Pinpoint the cell where the given text exists, returning its [x, y] midpoint coordinate. 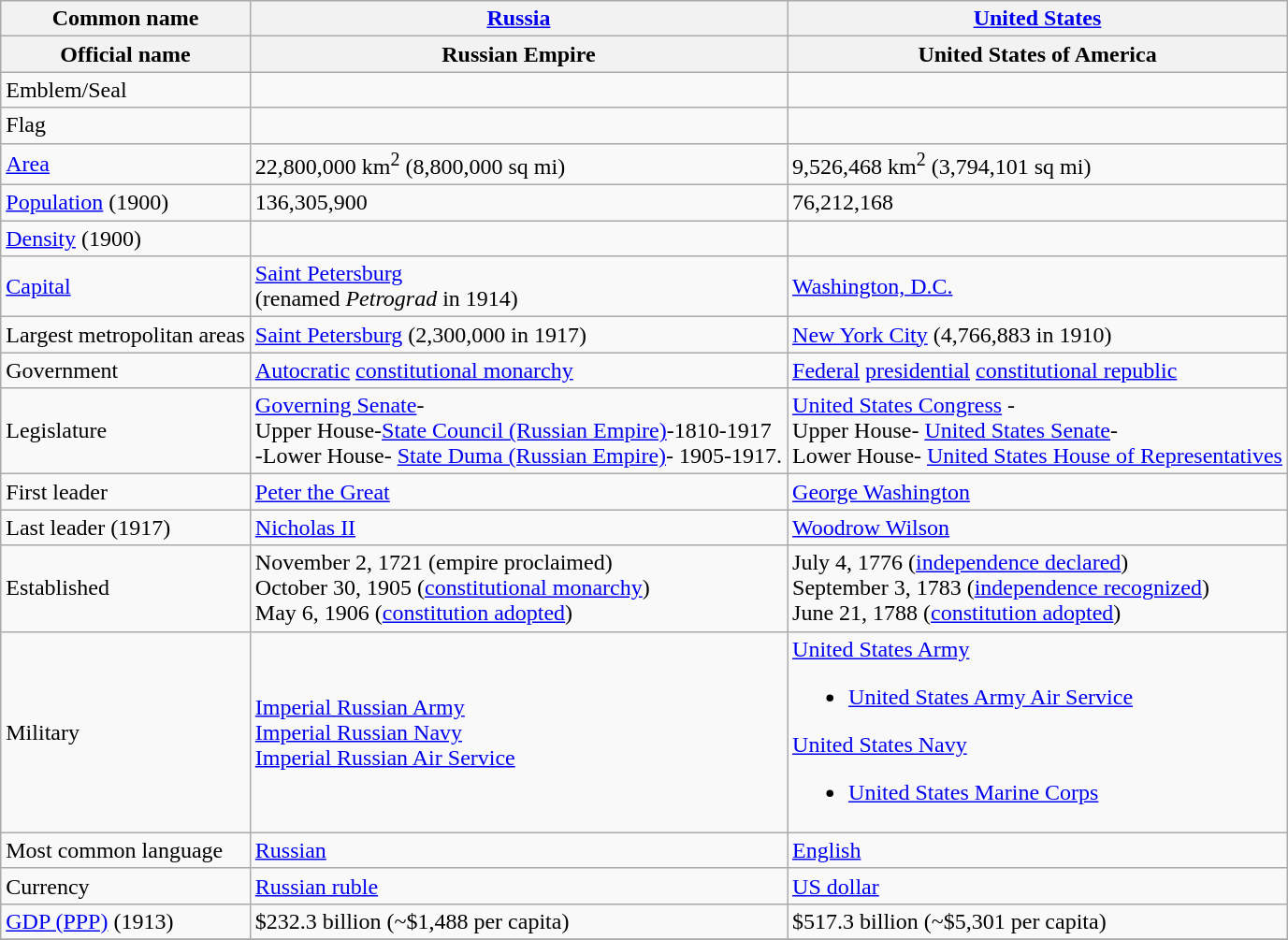
United States of America [1038, 54]
GDP (PPP) (1913) [125, 921]
Woodrow Wilson [1038, 528]
Common name [125, 19]
George Washington [1038, 492]
US dollar [1038, 886]
Density (1900) [125, 239]
United States ArmyUnited States Army Air ServiceUnited States NavyUnited States Marine Corps [1038, 731]
Governing Senate-Upper House-State Council (Russian Empire)-1810-1917-Lower House- State Duma (Russian Empire)- 1905-1917. [518, 431]
Saint Petersburg(renamed Petrograd in 1914) [518, 286]
New York City (4,766,883 in 1910) [1038, 335]
English [1038, 850]
United States [1038, 19]
Nicholas II [518, 528]
Washington, D.C. [1038, 286]
Peter the Great [518, 492]
Autocratic constitutional monarchy [518, 370]
Russia [518, 19]
Currency [125, 886]
Official name [125, 54]
Legislature [125, 431]
Imperial Russian ArmyImperial Russian NavyImperial Russian Air Service [518, 731]
9,526,468 km2 (3,794,101 sq mi) [1038, 165]
Emblem/Seal [125, 90]
Most common language [125, 850]
Russian Empire [518, 54]
76,212,168 [1038, 203]
Population (1900) [125, 203]
Military [125, 731]
Flag [125, 125]
United States Congress -Upper House- United States Senate-Lower House- United States House of Representatives [1038, 431]
Federal presidential constitutional republic [1038, 370]
First leader [125, 492]
22,800,000 km2 (8,800,000 sq mi) [518, 165]
November 2, 1721 (empire proclaimed)October 30, 1905 (constitutional monarchy)May 6, 1906 (constitution adopted) [518, 588]
Last leader (1917) [125, 528]
Capital [125, 286]
$232.3 billion (~$1,488 per capita) [518, 921]
Largest metropolitan areas [125, 335]
Established [125, 588]
Saint Petersburg (2,300,000 in 1917) [518, 335]
136,305,900 [518, 203]
$517.3 billion (~$5,301 per capita) [1038, 921]
Russian [518, 850]
Russian ruble [518, 886]
Government [125, 370]
July 4, 1776 (independence declared)September 3, 1783 (independence recognized)June 21, 1788 (constitution adopted) [1038, 588]
Area [125, 165]
